Output the (x, y) coordinate of the center of the cell containing the given text.  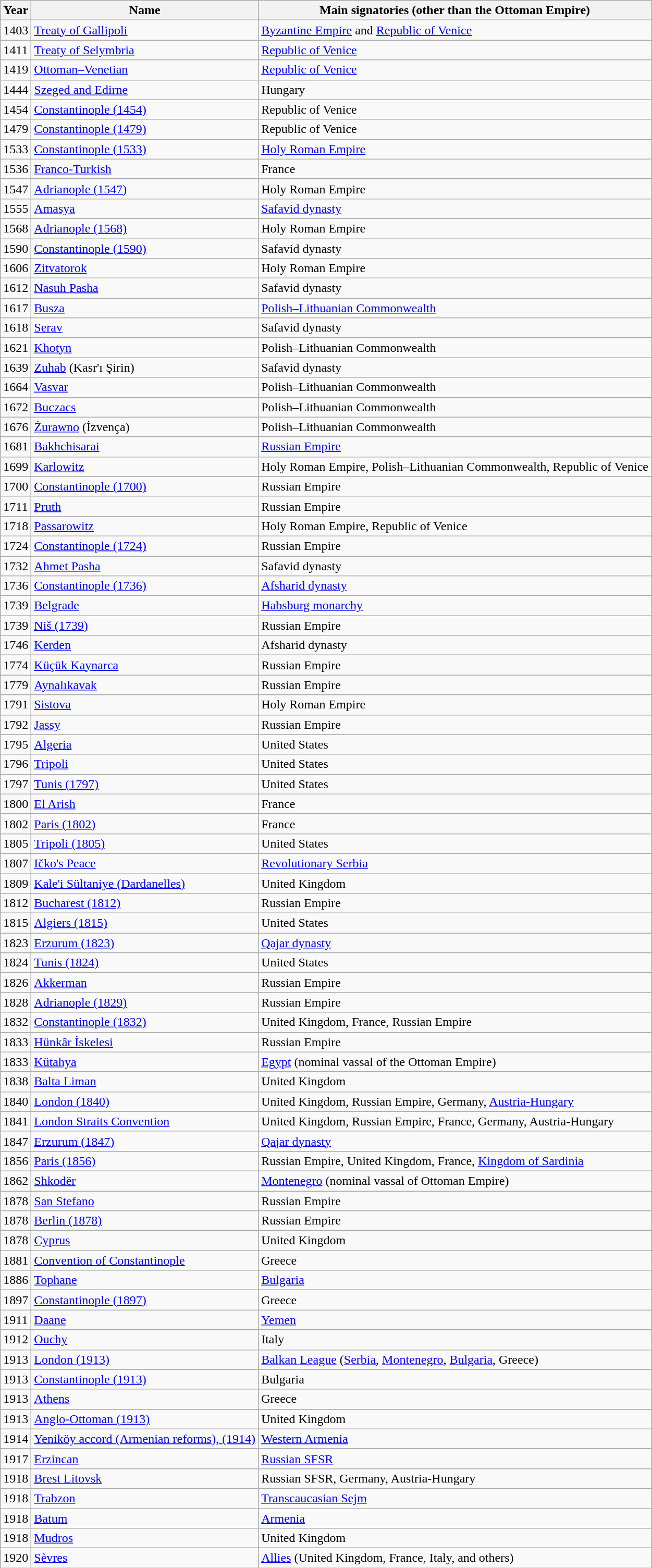
Athens (145, 1399)
United Kingdom, Russian Empire, Germany, Austria-Hungary (455, 1101)
San Stefano (145, 1200)
Nasuh Pasha (145, 288)
1823 (16, 943)
Adrianople (1568) (145, 228)
London (1913) (145, 1359)
1792 (16, 725)
Tripoli (1805) (145, 843)
Serav (145, 328)
Zitvatorok (145, 268)
Passarowitz (145, 526)
1815 (16, 923)
London (1840) (145, 1101)
1802 (16, 824)
Shkodër (145, 1181)
Treaty of Selymbria (145, 50)
Paris (1802) (145, 824)
Busza (145, 308)
1444 (16, 90)
Adrianople (1829) (145, 1002)
Russian SFSR (455, 1459)
1621 (16, 348)
1639 (16, 367)
1779 (16, 685)
Karlowitz (145, 467)
1812 (16, 903)
1568 (16, 228)
1590 (16, 249)
Erzurum (1847) (145, 1141)
Revolutionary Serbia (455, 863)
Adrianople (1547) (145, 189)
1841 (16, 1121)
1809 (16, 884)
Zuhab (Kasr'ı Şirin) (145, 367)
1711 (16, 506)
Küçük Kaynarca (145, 665)
1886 (16, 1280)
Ičko's Peace (145, 863)
Transcaucasian Sejm (455, 1498)
Erzincan (145, 1459)
Yemen (455, 1320)
United Kingdom, Russian Empire, France, Germany, Austria-Hungary (455, 1121)
1805 (16, 843)
Khotyn (145, 348)
1746 (16, 645)
Tophane (145, 1280)
Allies (United Kingdom, France, Italy, and others) (455, 1558)
1847 (16, 1141)
1856 (16, 1161)
1807 (16, 863)
Kütahya (145, 1062)
1824 (16, 963)
Szeged and Edirne (145, 90)
Western Armenia (455, 1439)
Armenia (455, 1518)
Constantinople (1533) (145, 149)
1828 (16, 1002)
Hünkâr İskelesi (145, 1042)
1736 (16, 586)
Aynalıkavak (145, 685)
Batum (145, 1518)
1454 (16, 109)
Egypt (nominal vassal of the Ottoman Empire) (455, 1062)
1881 (16, 1260)
Constantinople (1479) (145, 129)
1795 (16, 744)
Treaty of Gallipoli (145, 30)
1912 (16, 1340)
Daane (145, 1320)
1536 (16, 169)
Constantinople (1590) (145, 249)
Paris (1856) (145, 1161)
1612 (16, 288)
Jassy (145, 725)
Convention of Constantinople (145, 1260)
1796 (16, 764)
Name (145, 10)
Constantinople (1736) (145, 586)
Ahmet Pasha (145, 566)
Cyprus (145, 1241)
1862 (16, 1181)
1606 (16, 268)
Vasvar (145, 387)
1681 (16, 447)
Trabzon (145, 1498)
1774 (16, 665)
Balkan League (Serbia, Montenegro, Bulgaria, Greece) (455, 1359)
1403 (16, 30)
Russian Empire, United Kingdom, France, Kingdom of Sardinia (455, 1161)
Ouchy (145, 1340)
Constantinople (1913) (145, 1379)
1724 (16, 546)
Holy Roman Empire, Republic of Venice (455, 526)
1838 (16, 1082)
1917 (16, 1459)
1718 (16, 526)
Niš (1739) (145, 626)
1911 (16, 1320)
1826 (16, 983)
1479 (16, 129)
Constantinople (1832) (145, 1022)
1914 (16, 1439)
1700 (16, 486)
1797 (16, 784)
Constantinople (1454) (145, 109)
Balta Liman (145, 1082)
Year (16, 10)
1664 (16, 387)
Kale'i Sültaniye (Dardanelles) (145, 884)
Italy (455, 1340)
Russian SFSR, Germany, Austria-Hungary (455, 1478)
Yeniköy accord (Armenian reforms), (1914) (145, 1439)
1547 (16, 189)
Buczacs (145, 407)
1800 (16, 804)
Anglo-Ottoman (1913) (145, 1419)
El Arish (145, 804)
Algiers (1815) (145, 923)
Main signatories (other than the Ottoman Empire) (455, 10)
Tripoli (145, 764)
Tunis (1797) (145, 784)
Tunis (1824) (145, 963)
Berlin (1878) (145, 1221)
1832 (16, 1022)
Amasya (145, 209)
1618 (16, 328)
Erzurum (1823) (145, 943)
Holy Roman Empire, Polish–Lithuanian Commonwealth, Republic of Venice (455, 467)
Akkerman (145, 983)
1732 (16, 566)
Kerden (145, 645)
London Straits Convention (145, 1121)
Bakhchisarai (145, 447)
1555 (16, 209)
1699 (16, 467)
1897 (16, 1300)
Sèvres (145, 1558)
Byzantine Empire and Republic of Venice (455, 30)
Mudros (145, 1538)
1617 (16, 308)
Żurawno (İzvença) (145, 427)
Franco-Turkish (145, 169)
1419 (16, 70)
Montenegro (nominal vassal of Ottoman Empire) (455, 1181)
United Kingdom, France, Russian Empire (455, 1022)
1791 (16, 705)
Bucharest (1812) (145, 903)
Brest Litovsk (145, 1478)
1840 (16, 1101)
Pruth (145, 506)
1533 (16, 149)
Habsburg monarchy (455, 606)
Belgrade (145, 606)
Constantinople (1897) (145, 1300)
1411 (16, 50)
Sistova (145, 705)
Ottoman–Venetian (145, 70)
1672 (16, 407)
Constantinople (1724) (145, 546)
Hungary (455, 90)
1920 (16, 1558)
Algeria (145, 744)
1676 (16, 427)
Constantinople (1700) (145, 486)
